Extract the [x, y] coordinate from the center of the cell holding the provided text.  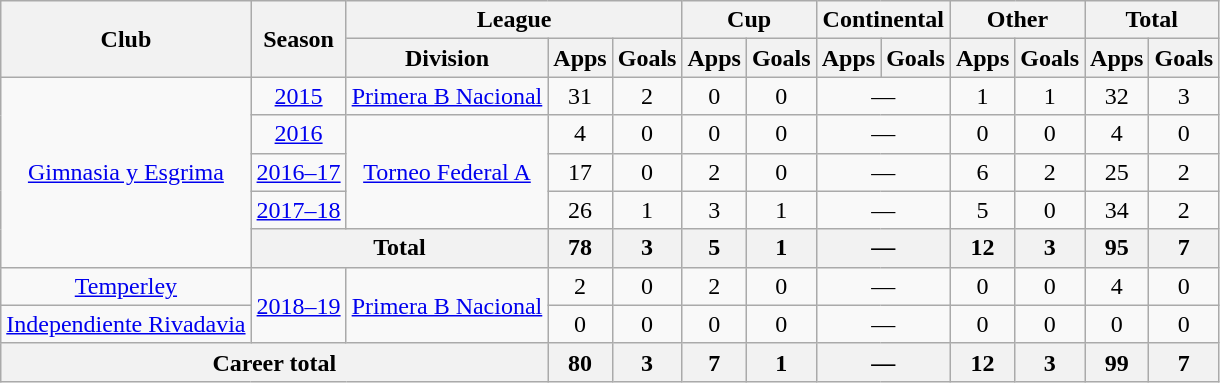
Gimnasia y Esgrima [126, 172]
2017–18 [298, 210]
Independiente Rivadavia [126, 324]
2018–19 [298, 305]
6 [982, 172]
2016–17 [298, 172]
2015 [298, 96]
25 [1117, 172]
Season [298, 39]
99 [1117, 362]
Temperley [126, 286]
Torneo Federal A [447, 172]
80 [580, 362]
32 [1117, 96]
Other [1017, 20]
League [514, 20]
Career total [274, 362]
17 [580, 172]
95 [1117, 248]
Cup [749, 20]
Division [447, 58]
Club [126, 39]
Continental [883, 20]
34 [1117, 210]
26 [580, 210]
31 [580, 96]
2016 [298, 134]
78 [580, 248]
